Pinpoint the cell where the given text exists, returning its [x, y] midpoint coordinate. 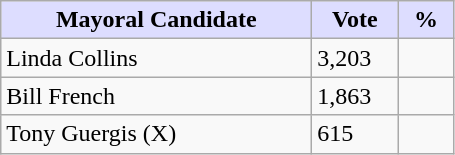
Tony Guergis (X) [156, 134]
Linda Collins [156, 58]
% [426, 20]
Mayoral Candidate [156, 20]
615 [355, 134]
1,863 [355, 96]
3,203 [355, 58]
Vote [355, 20]
Bill French [156, 96]
